Search for the cell housing the specified text and yield its [x, y] center coordinate. 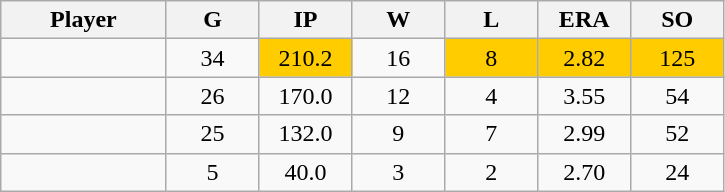
24 [678, 172]
2.82 [584, 58]
26 [212, 96]
52 [678, 134]
W [398, 20]
34 [212, 58]
4 [492, 96]
2 [492, 172]
IP [306, 20]
2.70 [584, 172]
54 [678, 96]
SO [678, 20]
40.0 [306, 172]
12 [398, 96]
210.2 [306, 58]
3.55 [584, 96]
3 [398, 172]
G [212, 20]
7 [492, 134]
132.0 [306, 134]
2.99 [584, 134]
9 [398, 134]
16 [398, 58]
ERA [584, 20]
25 [212, 134]
Player [84, 20]
L [492, 20]
170.0 [306, 96]
5 [212, 172]
125 [678, 58]
8 [492, 58]
